Find where the given text appears and provide that cell's center as (X, Y) coordinate. 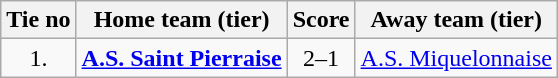
Score (321, 20)
A.S. Miquelonnaise (456, 58)
Away team (tier) (456, 20)
1. (38, 58)
Tie no (38, 20)
2–1 (321, 58)
A.S. Saint Pierraise (182, 58)
Home team (tier) (182, 20)
